Detect which cell encompasses the target text, then output its (x, y) center coordinate. 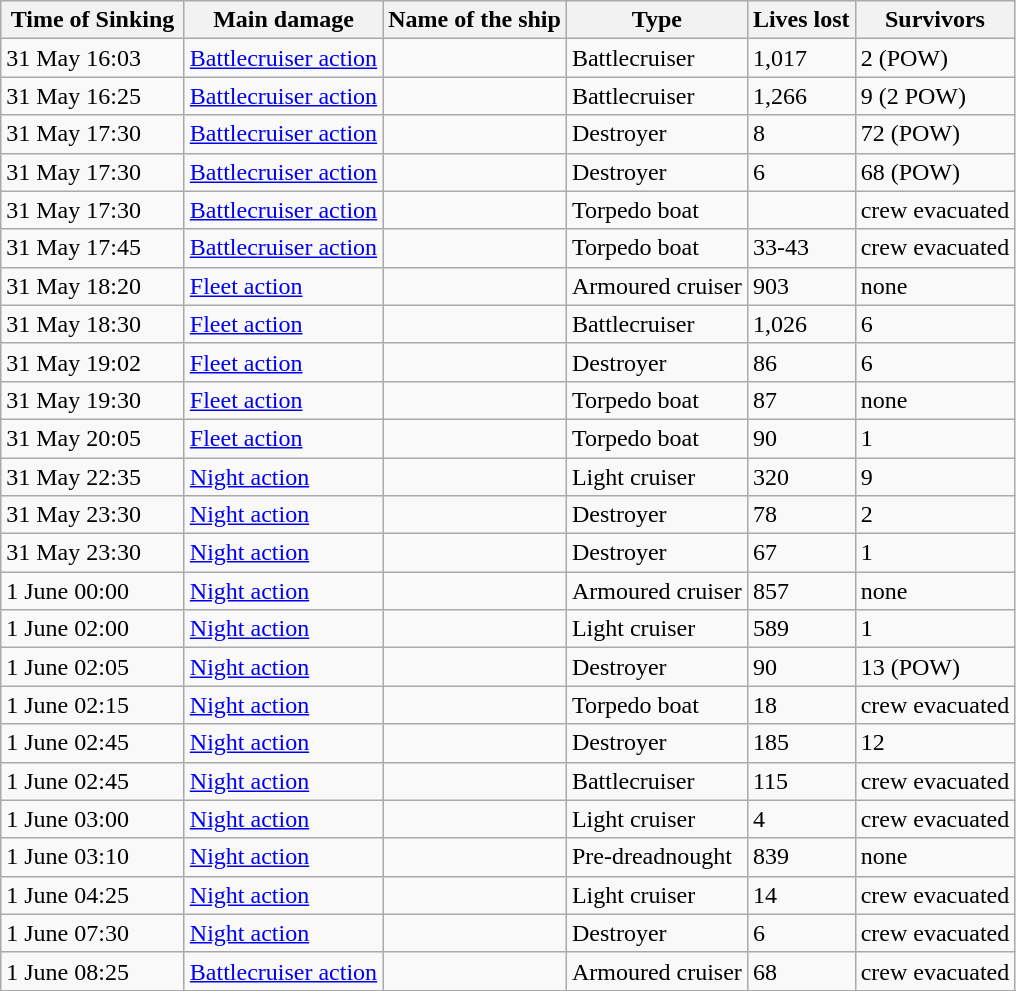
Type (656, 20)
857 (801, 591)
31 May 16:03 (93, 58)
68 (801, 971)
Name of the ship (475, 20)
68 (POW) (935, 172)
31 May 18:30 (93, 324)
33-43 (801, 248)
87 (801, 400)
9 (935, 477)
Lives lost (801, 20)
78 (801, 515)
31 May 18:20 (93, 286)
31 May 20:05 (93, 438)
12 (935, 743)
185 (801, 743)
Main damage (283, 20)
18 (801, 705)
1 June 00:00 (93, 591)
Time of Sinking (93, 20)
1,017 (801, 58)
1 June 08:25 (93, 971)
1 June 07:30 (93, 933)
86 (801, 362)
1 June 03:00 (93, 819)
Pre-dreadnought (656, 857)
14 (801, 895)
1,026 (801, 324)
839 (801, 857)
1 June 02:05 (93, 667)
Survivors (935, 20)
67 (801, 553)
31 May 22:35 (93, 477)
903 (801, 286)
31 May 16:25 (93, 96)
13 (POW) (935, 667)
4 (801, 819)
1 June 04:25 (93, 895)
31 May 17:45 (93, 248)
115 (801, 781)
1 June 03:10 (93, 857)
31 May 19:02 (93, 362)
1 June 02:00 (93, 629)
2 (935, 515)
31 May 19:30 (93, 400)
8 (801, 134)
589 (801, 629)
320 (801, 477)
2 (POW) (935, 58)
9 (2 POW) (935, 96)
72 (POW) (935, 134)
1,266 (801, 96)
1 June 02:15 (93, 705)
